Output the [X, Y] coordinate of the center of the cell containing the given text.  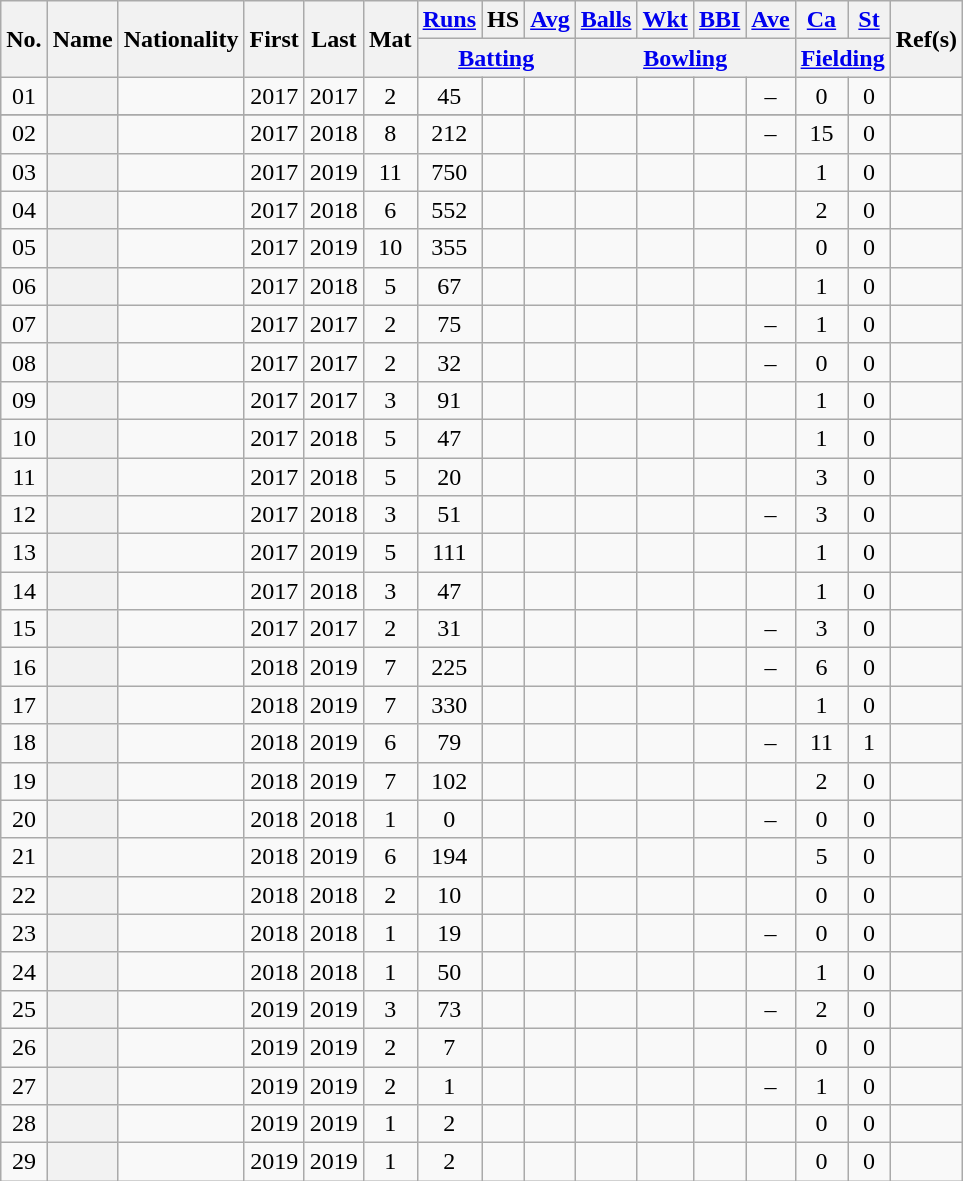
225 [449, 667]
Batting [496, 58]
8 [390, 134]
08 [24, 362]
No. [24, 39]
31 [449, 629]
HS [504, 20]
18 [24, 743]
03 [24, 172]
Name [82, 39]
102 [449, 781]
91 [449, 400]
552 [449, 210]
BBI [719, 20]
First [274, 39]
194 [449, 857]
212 [449, 134]
Wkt [665, 20]
21 [24, 857]
12 [24, 515]
14 [24, 591]
45 [449, 96]
79 [449, 743]
Ref(s) [926, 39]
73 [449, 1009]
27 [24, 1085]
Balls [606, 20]
13 [24, 553]
Ave [770, 20]
26 [24, 1047]
24 [24, 971]
09 [24, 400]
22 [24, 895]
02 [24, 134]
25 [24, 1009]
29 [24, 1162]
05 [24, 248]
St [869, 20]
32 [449, 362]
51 [449, 515]
Avg [550, 20]
355 [449, 248]
Bowling [685, 58]
Ca [822, 20]
23 [24, 933]
28 [24, 1124]
Mat [390, 39]
17 [24, 705]
67 [449, 286]
Last [334, 39]
750 [449, 172]
50 [449, 971]
04 [24, 210]
16 [24, 667]
111 [449, 553]
330 [449, 705]
Nationality [181, 39]
Fielding [842, 58]
75 [449, 324]
07 [24, 324]
06 [24, 286]
01 [24, 96]
Runs [449, 20]
